For the text-containing cell, return its midpoint in [X, Y] coordinate format. 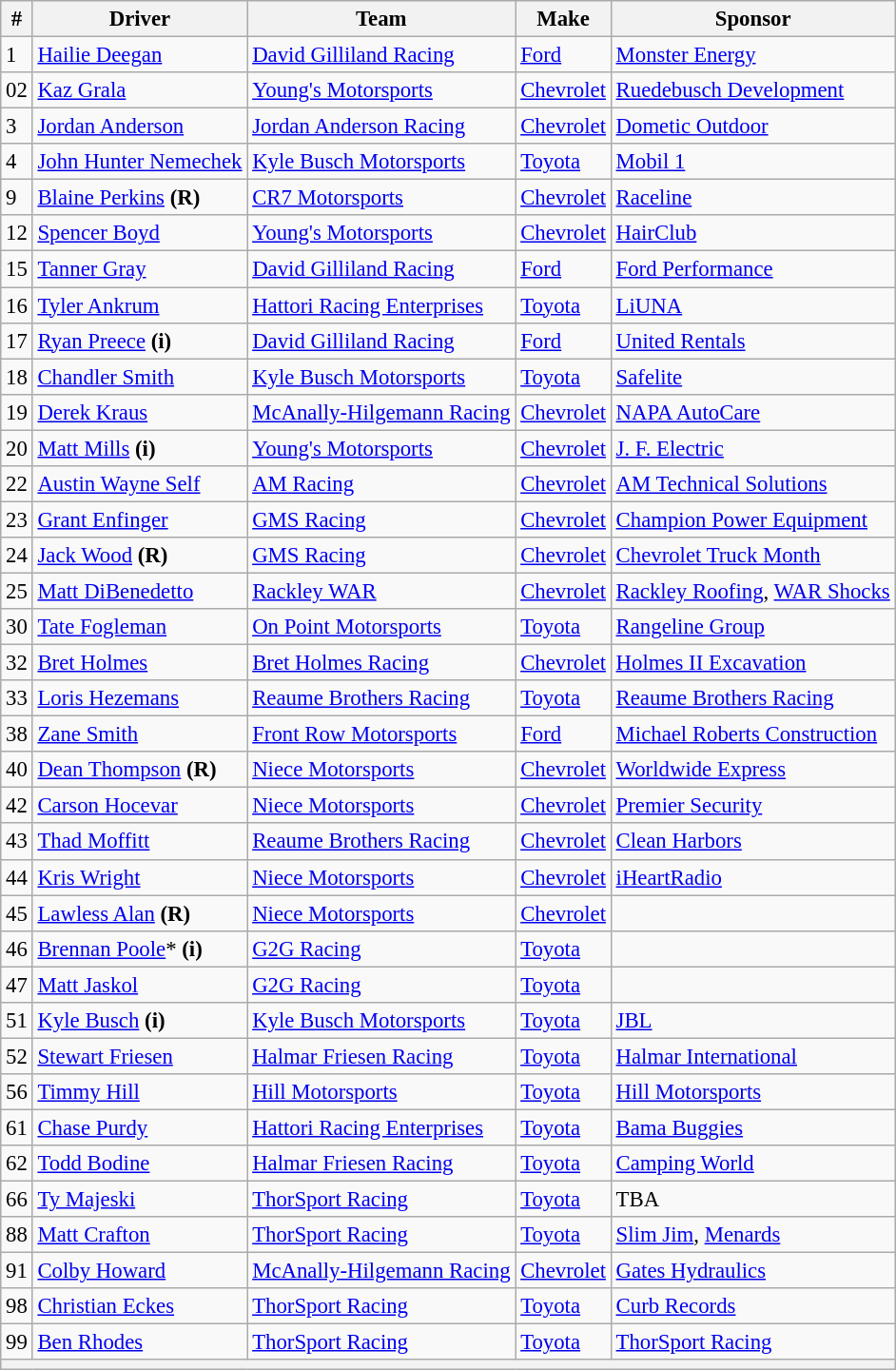
Carson Hocevar [140, 806]
CR7 Motorsports [381, 198]
Thad Moffitt [140, 842]
Driver [140, 19]
Derek Kraus [140, 412]
Christian Eckes [140, 1306]
52 [17, 1056]
Jordan Anderson Racing [381, 127]
38 [17, 734]
Front Row Motorsports [381, 734]
99 [17, 1342]
Grant Enfinger [140, 519]
46 [17, 949]
Make [563, 19]
Ben Rhodes [140, 1342]
45 [17, 913]
30 [17, 627]
17 [17, 341]
Clean Harbors [753, 842]
Matt Crafton [140, 1235]
Premier Security [753, 806]
1 [17, 55]
33 [17, 698]
Stewart Friesen [140, 1056]
Raceline [753, 198]
12 [17, 233]
Ruedebusch Development [753, 90]
Curb Records [753, 1306]
47 [17, 985]
Rackley Roofing, WAR Shocks [753, 591]
Brennan Poole* (i) [140, 949]
15 [17, 269]
iHeartRadio [753, 877]
62 [17, 1164]
Hailie Deegan [140, 55]
Todd Bodine [140, 1164]
44 [17, 877]
Worldwide Express [753, 770]
Tate Fogleman [140, 627]
AM Racing [381, 484]
02 [17, 90]
Ford Performance [753, 269]
23 [17, 519]
Tyler Ankrum [140, 305]
Kyle Busch (i) [140, 1021]
Sponsor [753, 19]
88 [17, 1235]
Bama Buggies [753, 1127]
Matt Jaskol [140, 985]
Chandler Smith [140, 377]
Matt DiBenedetto [140, 591]
Ty Majeski [140, 1200]
NAPA AutoCare [753, 412]
51 [17, 1021]
# [17, 19]
Chase Purdy [140, 1127]
20 [17, 448]
JBL [753, 1021]
Dean Thompson (R) [140, 770]
40 [17, 770]
United Rentals [753, 341]
61 [17, 1127]
4 [17, 162]
91 [17, 1271]
Dometic Outdoor [753, 127]
Camping World [753, 1164]
Zane Smith [140, 734]
Lawless Alan (R) [140, 913]
Monster Energy [753, 55]
On Point Motorsports [381, 627]
Slim Jim, Menards [753, 1235]
25 [17, 591]
Holmes II Excavation [753, 663]
32 [17, 663]
Rangeline Group [753, 627]
Kaz Grala [140, 90]
56 [17, 1092]
18 [17, 377]
Bret Holmes [140, 663]
66 [17, 1200]
22 [17, 484]
Austin Wayne Self [140, 484]
Rackley WAR [381, 591]
Chevrolet Truck Month [753, 556]
Michael Roberts Construction [753, 734]
98 [17, 1306]
Tanner Gray [140, 269]
19 [17, 412]
42 [17, 806]
Jack Wood (R) [140, 556]
Loris Hezemans [140, 698]
24 [17, 556]
LiUNA [753, 305]
Halmar International [753, 1056]
Timmy Hill [140, 1092]
Matt Mills (i) [140, 448]
Colby Howard [140, 1271]
Champion Power Equipment [753, 519]
Kris Wright [140, 877]
HairClub [753, 233]
Team [381, 19]
J. F. Electric [753, 448]
Safelite [753, 377]
16 [17, 305]
3 [17, 127]
Gates Hydraulics [753, 1271]
9 [17, 198]
Blaine Perkins (R) [140, 198]
Ryan Preece (i) [140, 341]
Spencer Boyd [140, 233]
Jordan Anderson [140, 127]
Bret Holmes Racing [381, 663]
Mobil 1 [753, 162]
John Hunter Nemechek [140, 162]
AM Technical Solutions [753, 484]
TBA [753, 1200]
43 [17, 842]
